Detect which cell encompasses the target text, then output its [x, y] center coordinate. 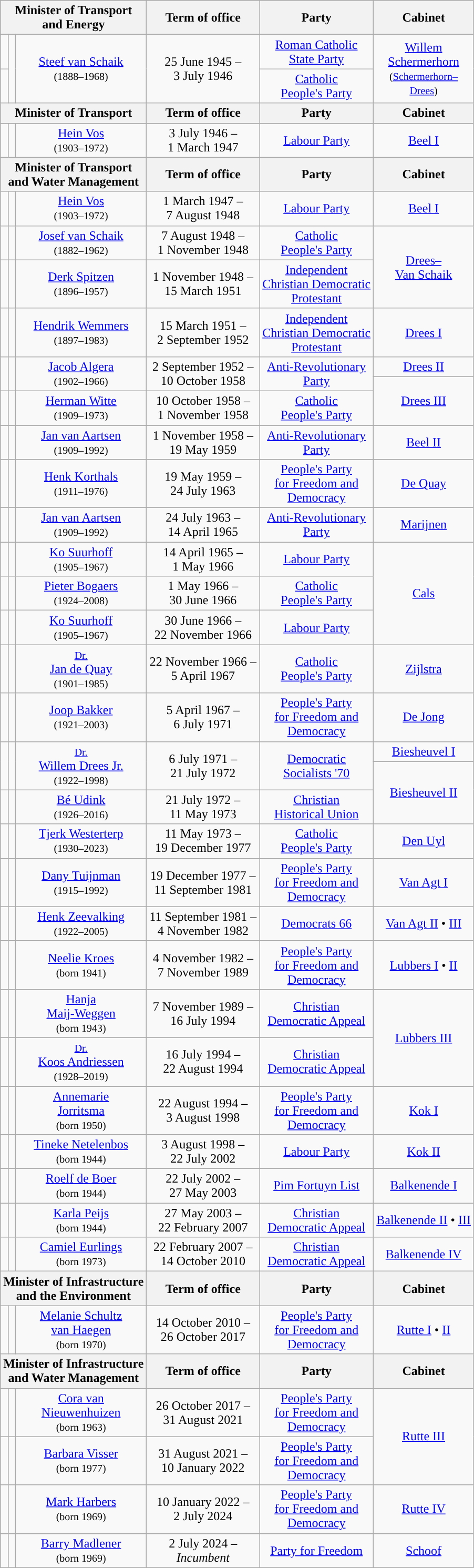
Minister of Infrastructure and the Environment [74, 1288]
3 August 1998 – 22 July 2002 [203, 1152]
1 May 1966 – 30 June 1966 [203, 593]
16 July 1994 – 22 August 1994 [203, 1062]
Lubbers III [424, 1037]
15 March 1951 – 2 September 1952 [203, 332]
22 February 2007 – 14 October 2010 [203, 1255]
Roelf de Boer (born 1944) [81, 1186]
2 July 2024 – Incumbent [203, 1550]
22 August 1994 – 3 August 1998 [203, 1111]
Derk Spitzen (1896–1957) [81, 284]
19 May 1959 – 24 July 1963 [203, 484]
Pim Fortuyn List [316, 1186]
Rutte III [424, 1437]
22 November 1966 – 5 April 1967 [203, 669]
Dany Tuijnman (1915–1992) [81, 882]
Dr. Koos Andriessen (1928–2019) [81, 1062]
Party for Freedom [316, 1550]
Barry Madlener (born 1969) [81, 1550]
Tineke Netelenbos (born 1944) [81, 1152]
Herman Witte (1909–1973) [81, 408]
Drees II [424, 366]
Van Agt I [424, 882]
Mark Harbers (born 1969) [81, 1509]
Tjerk Westerterp (1930–2023) [81, 841]
24 July 1963 – 14 April 1965 [203, 525]
Christian Historical Union [316, 807]
Lubbers I • II [424, 965]
Minister of Transport [74, 113]
2 September 1952 – 10 October 1958 [203, 373]
Schoof [424, 1550]
4 November 1982 – 7 November 1989 [203, 965]
11 September 1981 – 4 November 1982 [203, 923]
19 December 1977 – 11 September 1981 [203, 882]
Minister of Infrastructure and Water Management [74, 1371]
Balkenende IV [424, 1255]
6 July 1971 – 21 July 1972 [203, 766]
Kok I [424, 1111]
Josef van Schaik (1882–1962) [81, 243]
1 November 1948 – 15 March 1951 [203, 284]
De Quay [424, 484]
Camiel Eurlings (born 1973) [81, 1255]
1 March 1947 – 7 August 1948 [203, 208]
Marijnen [424, 525]
Minister of Transport and Water Management [74, 175]
10 October 1958 – 1 November 1958 [203, 408]
Roman Catholic State Party [316, 52]
Balkenende II • III [424, 1220]
7 August 1948 – 1 November 1948 [203, 243]
Minister of Transport and Energy [74, 18]
Van Agt II • III [424, 923]
21 July 1972 – 11 May 1973 [203, 807]
25 June 1945 – 3 July 1946 [203, 69]
Steef van Schaik (1888–1968) [81, 69]
Bé Udink (1926–2016) [81, 807]
Balkenende I [424, 1186]
31 August 2021 – 10 January 2022 [203, 1461]
Biesheuvel II [424, 793]
30 June 1966 – 22 November 1966 [203, 628]
Neelie Kroes (born 1941) [81, 965]
Drees–Van Schaik [424, 267]
Dr. Willem Drees Jr. (1922–1998) [81, 766]
Democrats 66 [316, 923]
Henk Zeevalking (1922–2005) [81, 923]
Melanie Schultz van Haegen (born 1970) [81, 1330]
Joop Bakker (1921–2003) [81, 717]
Kok II [424, 1152]
Rutte IV [424, 1509]
Barbara Visser (born 1977) [81, 1461]
Drees III [424, 401]
Zijlstra [424, 669]
Pieter Bogaers (1924–2008) [81, 593]
Karla Peijs (born 1944) [81, 1220]
Biesheuvel I [424, 751]
Hendrik Wemmers (1897–1983) [81, 332]
10 January 2022 – 2 July 2024 [203, 1509]
Henk Korthals (1911–1976) [81, 484]
14 October 2010 – 26 October 2017 [203, 1330]
1 November 1958 – 19 May 1959 [203, 442]
Beel II [424, 442]
14 April 1965 – 1 May 1966 [203, 559]
7 November 1989 – 16 July 1994 [203, 1013]
27 May 2003 – 22 February 2007 [203, 1220]
Democratic Socialists '70 [316, 766]
Rutte I • II [424, 1330]
Cals [424, 593]
Drees I [424, 332]
Den Uyl [424, 841]
Jacob Algera (1902–1966) [81, 373]
11 May 1973 – 19 December 1977 [203, 841]
Dr. Jan de Quay (1901–1985) [81, 669]
Cora van Nieuwenhuizen (born 1963) [81, 1412]
Hanja Maij-Weggen (born 1943) [81, 1013]
Willem Schermerhorn (Schermerhorn–Drees) [424, 69]
3 July 1946 – 1 March 1947 [203, 140]
5 April 1967 – 6 July 1971 [203, 717]
22 July 2002 – 27 May 2003 [203, 1186]
26 October 2017 – 31 August 2021 [203, 1412]
De Jong [424, 717]
Annemarie Jorritsma (born 1950) [81, 1111]
